Output the [x, y] coordinate of the center of the cell containing the given text.  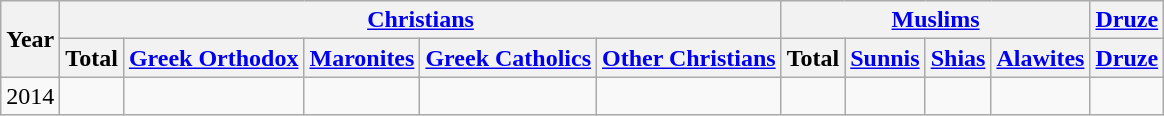
Muslims [936, 20]
Maronites [362, 58]
Greek Catholics [508, 58]
Year [30, 39]
Sunnis [885, 58]
2014 [30, 96]
Christians [420, 20]
Other Christians [690, 58]
Greek Orthodox [214, 58]
Alawites [1040, 58]
Shias [958, 58]
